For the text-containing cell, return its midpoint in (x, y) coordinate format. 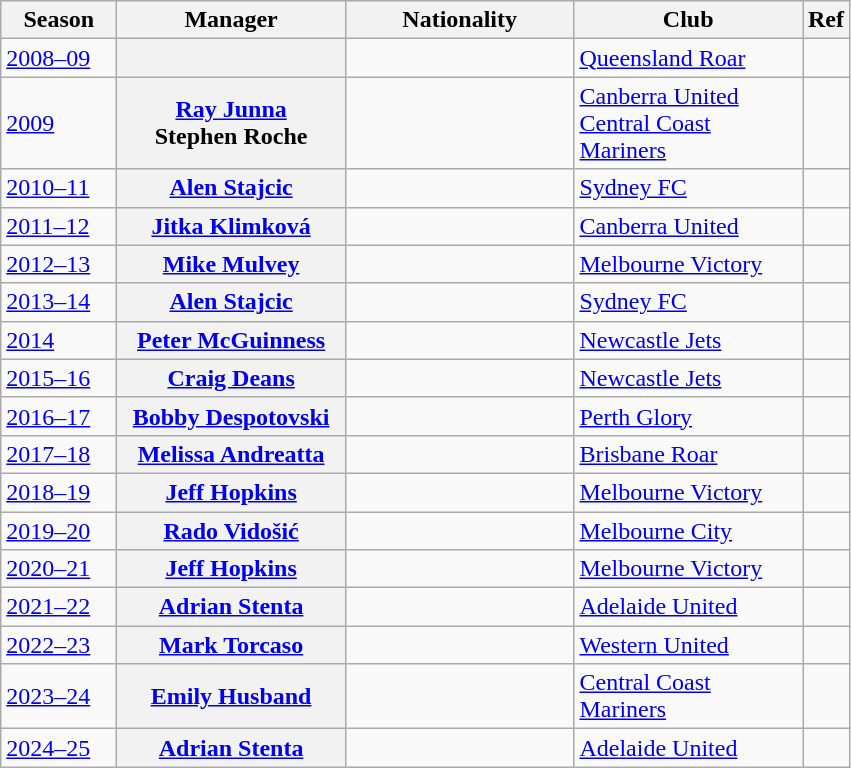
2022–23 (59, 645)
2017–18 (59, 454)
Nationality (460, 20)
2014 (59, 340)
Manager (232, 20)
2020–21 (59, 569)
2019–20 (59, 531)
Peter McGuinness (232, 340)
Queensland Roar (688, 58)
Jitka Klimková (232, 226)
Craig Deans (232, 378)
Season (59, 20)
2024–25 (59, 748)
Bobby Despotovski (232, 416)
Brisbane Roar (688, 454)
2012–13 (59, 264)
2013–14 (59, 302)
Rado Vidošić (232, 531)
2010–11 (59, 188)
Central Coast Mariners (688, 696)
Melbourne City (688, 531)
2023–24 (59, 696)
2011–12 (59, 226)
Canberra United (688, 226)
Canberra United Central Coast Mariners (688, 123)
Melissa Andreatta (232, 454)
Perth Glory (688, 416)
2015–16 (59, 378)
2009 (59, 123)
Mike Mulvey (232, 264)
Club (688, 20)
Emily Husband (232, 696)
Ref (826, 20)
Mark Torcaso (232, 645)
Western United (688, 645)
2016–17 (59, 416)
2018–19 (59, 492)
2021–22 (59, 607)
2008–09 (59, 58)
Ray Junna Stephen Roche (232, 123)
